Find where the given text appears and provide that cell's center as (x, y) coordinate. 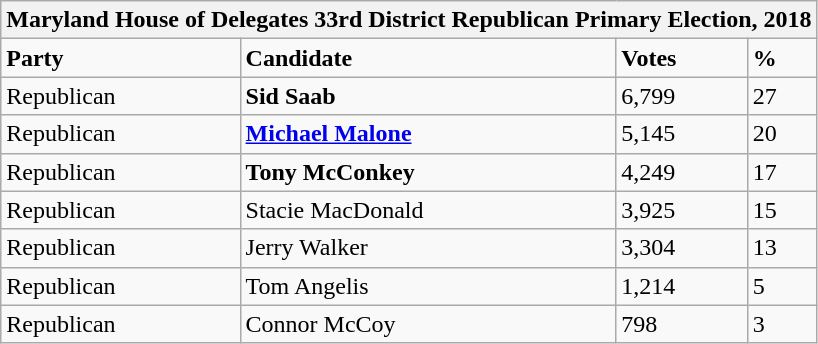
3,304 (682, 248)
Stacie MacDonald (428, 210)
3 (782, 324)
13 (782, 248)
Party (120, 58)
27 (782, 96)
15 (782, 210)
Votes (682, 58)
798 (682, 324)
Michael Malone (428, 134)
Sid Saab (428, 96)
20 (782, 134)
% (782, 58)
4,249 (682, 172)
1,214 (682, 286)
Maryland House of Delegates 33rd District Republican Primary Election, 2018 (409, 20)
Jerry Walker (428, 248)
6,799 (682, 96)
Candidate (428, 58)
Tom Angelis (428, 286)
Tony McConkey (428, 172)
5 (782, 286)
3,925 (682, 210)
Connor McCoy (428, 324)
17 (782, 172)
5,145 (682, 134)
